Return the [X, Y] coordinate for the center point of the cell that contains the specified text.  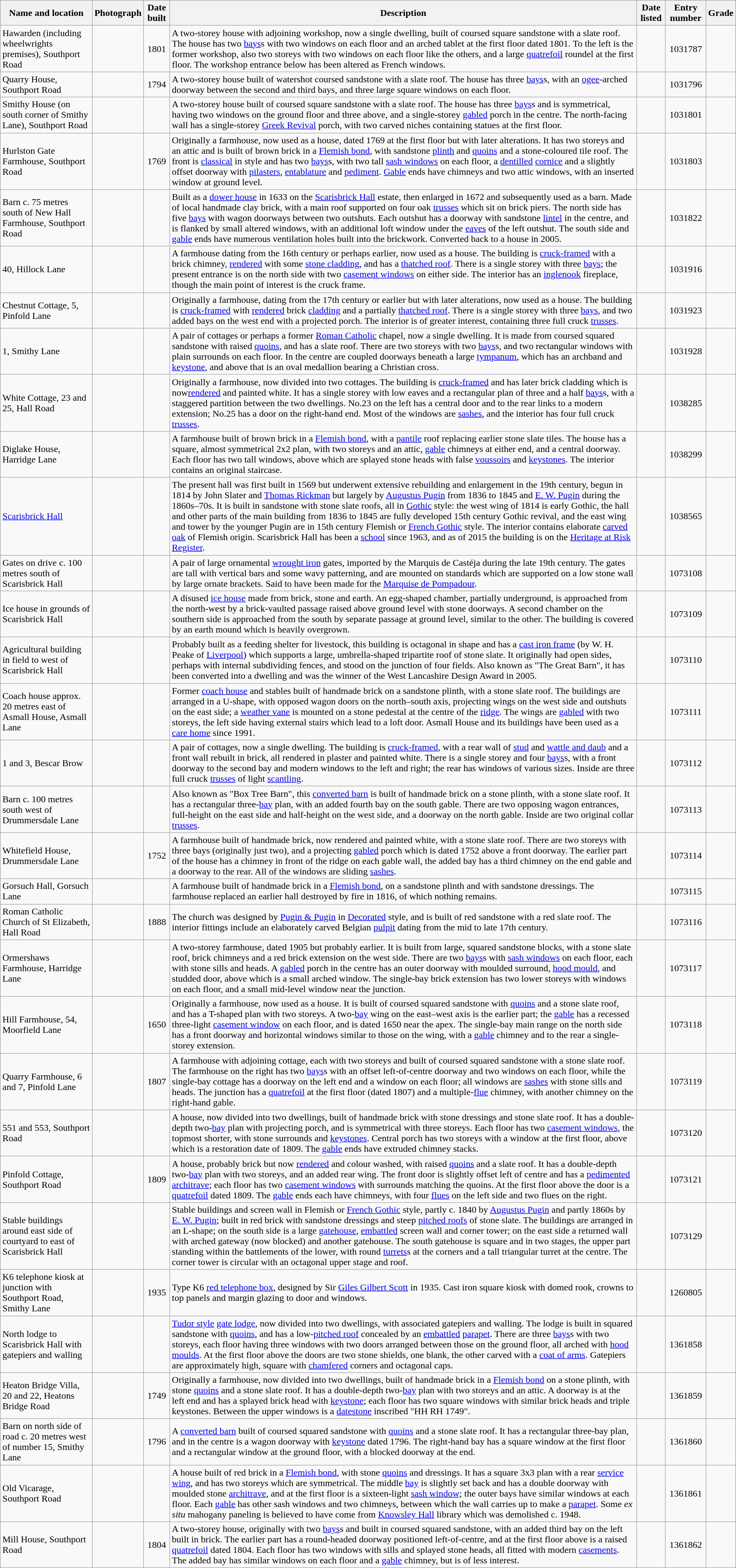
Photograph [118, 13]
551 and 553, Southport Road [47, 1133]
1073116 [686, 922]
1073115 [686, 892]
1073110 [686, 660]
1935 [157, 1292]
1031916 [686, 269]
1073118 [686, 1025]
1031796 [686, 85]
Agricultural building in field to west of Scarisbrick Hall [47, 660]
Gorsuch Hall, Gorsuch Lane [47, 892]
Barn c. 75 metres south of New Hall Farmhouse, Southport Road [47, 218]
1796 [157, 1442]
1038299 [686, 454]
1073113 [686, 809]
1073119 [686, 1081]
1031822 [686, 218]
1361859 [686, 1396]
1 and 3, Bescar Brow [47, 763]
1749 [157, 1396]
Hill Farmhouse, 54, Moorfield Lane [47, 1025]
1031928 [686, 351]
1073108 [686, 573]
1073112 [686, 763]
Scarisbrick Hall [47, 516]
1807 [157, 1081]
White Cottage, 23 and 25, Hall Road [47, 403]
Ormershaws Farmhouse, Harridge Lane [47, 968]
1361862 [686, 1545]
1073109 [686, 614]
Barn on north side of road c. 20 metres west of number 15, Smithy Lane [47, 1442]
K6 telephone kiosk at junction with Southport Road, Smithy Lane [47, 1292]
1361858 [686, 1344]
Old Vicarage, Southport Road [47, 1493]
1809 [157, 1179]
Grade [721, 13]
Mill House, Southport Road [47, 1545]
Whitefield House, Drummersdale Lane [47, 856]
1804 [157, 1545]
1031803 [686, 161]
1073120 [686, 1133]
Gates on drive c. 100 metres south of Scarisbrick Hall [47, 573]
1260805 [686, 1292]
1801 [157, 49]
Diglake House, Harridge Lane [47, 454]
Hurlston Gate Farmhouse, Southport Road [47, 161]
1038285 [686, 403]
1073121 [686, 1179]
Stable buildings around east side of courtyard to east of Scarisbrick Hall [47, 1236]
1031801 [686, 115]
1361861 [686, 1493]
1769 [157, 161]
1752 [157, 856]
Name and location [47, 13]
1888 [157, 922]
Quarry House, Southport Road [47, 85]
1073129 [686, 1236]
Barn c. 100 metres south west of Drummersdale Lane [47, 809]
1031787 [686, 49]
Date listed [651, 13]
Hawarden (including wheelwrights premises), Southport Road [47, 49]
North lodge to Scarisbrick Hall with gatepiers and walling [47, 1344]
Entry number [686, 13]
Chestnut Cottage, 5, Pinfold Lane [47, 310]
Description [403, 13]
1650 [157, 1025]
1, Smithy Lane [47, 351]
Quarry Farmhouse, 6 and 7, Pinfold Lane [47, 1081]
1794 [157, 85]
1038565 [686, 516]
1361860 [686, 1442]
1031923 [686, 310]
40, Hillock Lane [47, 269]
Date built [157, 13]
Heaton Bridge Villa, 20 and 22, Heatons Bridge Road [47, 1396]
Coach house approx. 20 metres east of Asmall House, Asmall Lane [47, 712]
Ice house in grounds of Scarisbrick Hall [47, 614]
Roman Catholic Church of St Elizabeth, Hall Road [47, 922]
1073114 [686, 856]
Smithy House (on south corner of Smithy Lane), Southport Road [47, 115]
Pinfold Cottage, Southport Road [47, 1179]
1073111 [686, 712]
1073117 [686, 968]
